Find where the given text appears and provide that cell's center as [X, Y] coordinate. 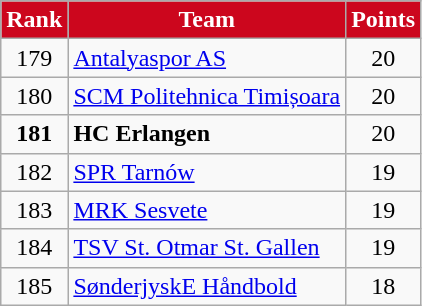
179 [34, 58]
HC Erlangen [207, 134]
185 [34, 286]
18 [384, 286]
181 [34, 134]
180 [34, 96]
MRK Sesvete [207, 210]
TSV St. Otmar St. Gallen [207, 248]
SønderjyskE Håndbold [207, 286]
Rank [34, 20]
182 [34, 172]
Points [384, 20]
SCM Politehnica Timișoara [207, 96]
183 [34, 210]
184 [34, 248]
Antalyaspor AS [207, 58]
SPR Tarnów [207, 172]
Team [207, 20]
